Pinpoint the cell where the given text exists, returning its [x, y] midpoint coordinate. 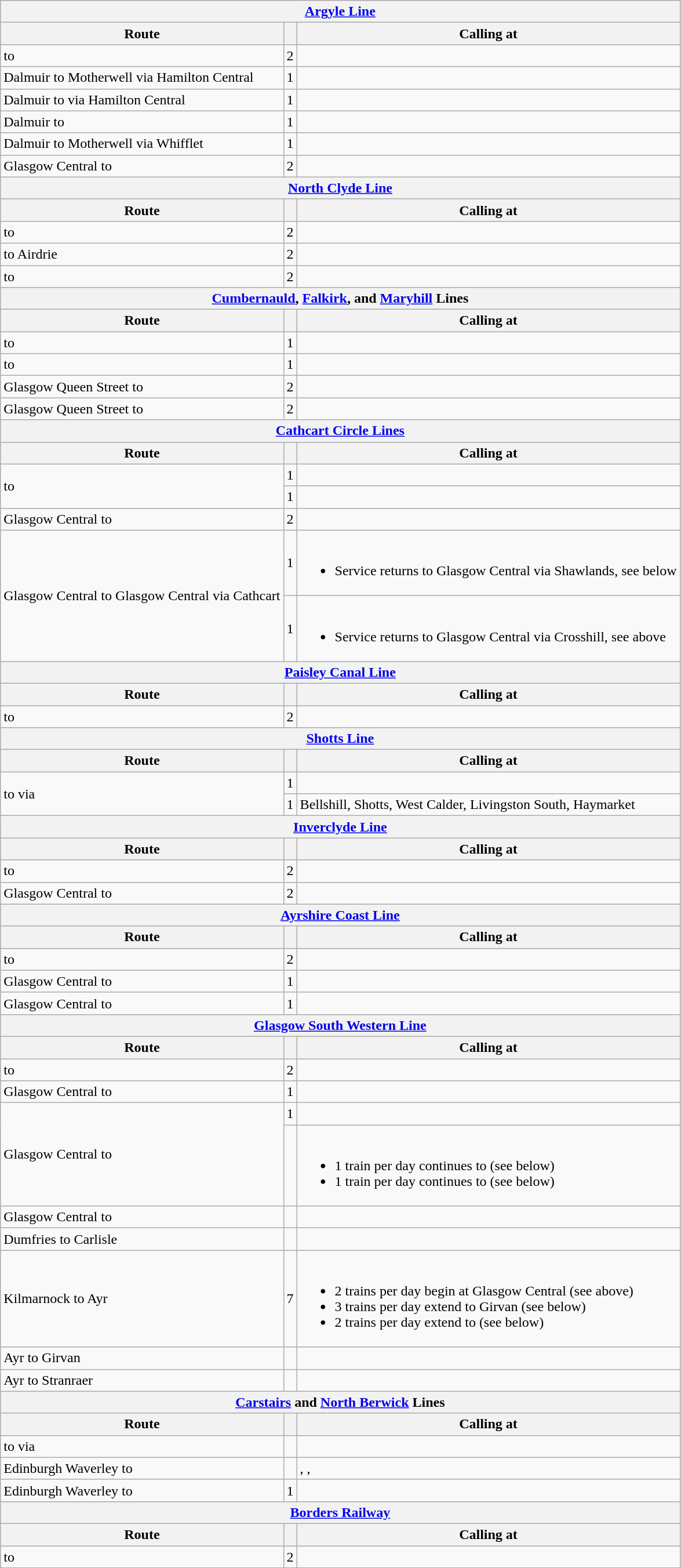
Dumfries to Carlisle [142, 1239]
7 [290, 1299]
Cathcart Circle Lines [340, 431]
Paisley Canal Line [340, 672]
2 trains per day begin at Glasgow Central (see above)3 trains per day extend to Girvan (see below)2 trains per day extend to (see below) [488, 1299]
to Airdrie [142, 254]
1 train per day continues to (see below)1 train per day continues to (see below) [488, 1166]
Dalmuir to via Hamilton Central [142, 100]
Shotts Line [340, 739]
Borders Railway [340, 1512]
North Clyde Line [340, 188]
Cumbernauld, Falkirk, and Maryhill Lines [340, 299]
Ayr to Girvan [142, 1358]
Dalmuir to Motherwell via Whifflet [142, 144]
Dalmuir to Motherwell via Hamilton Central [142, 78]
Service returns to Glasgow Central via Crosshill, see above [488, 629]
Carstairs and North Berwick Lines [340, 1402]
Ayrshire Coast Line [340, 915]
Dalmuir to [142, 122]
Inverclyde Line [340, 827]
Argyle Line [340, 12]
Glasgow South Western Line [340, 1025]
Service returns to Glasgow Central via Shawlands, see below [488, 562]
Kilmarnock to Ayr [142, 1299]
Glasgow Central to Glasgow Central via Cathcart [142, 596]
Ayr to Stranraer [142, 1380]
Bellshill, Shotts, West Calder, Livingston South, Haymarket [488, 805]
, , [488, 1468]
